Capture the cell that displays the provided text and extract its (x, y) central coordinate. 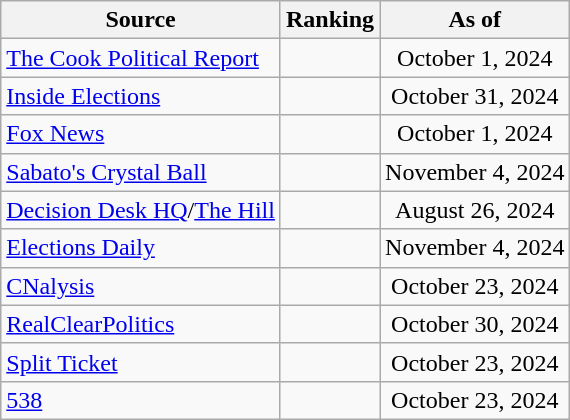
Fox News (141, 134)
The Cook Political Report (141, 58)
August 26, 2024 (475, 210)
Sabato's Crystal Ball (141, 172)
October 31, 2024 (475, 96)
Inside Elections (141, 96)
CNalysis (141, 286)
Decision Desk HQ/The Hill (141, 210)
Ranking (330, 20)
538 (141, 400)
As of (475, 20)
Source (141, 20)
Split Ticket (141, 362)
Elections Daily (141, 248)
RealClearPolitics (141, 324)
October 30, 2024 (475, 324)
